Return the [X, Y] coordinate for the center point of the cell that contains the specified text.  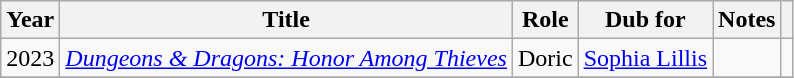
Title [286, 20]
Dungeons & Dragons: Honor Among Thieves [286, 58]
Role [545, 20]
Doric [545, 58]
2023 [30, 58]
Year [30, 20]
Notes [747, 20]
Sophia Lillis [645, 58]
Dub for [645, 20]
